Pinpoint the cell where the given text exists, returning its [X, Y] midpoint coordinate. 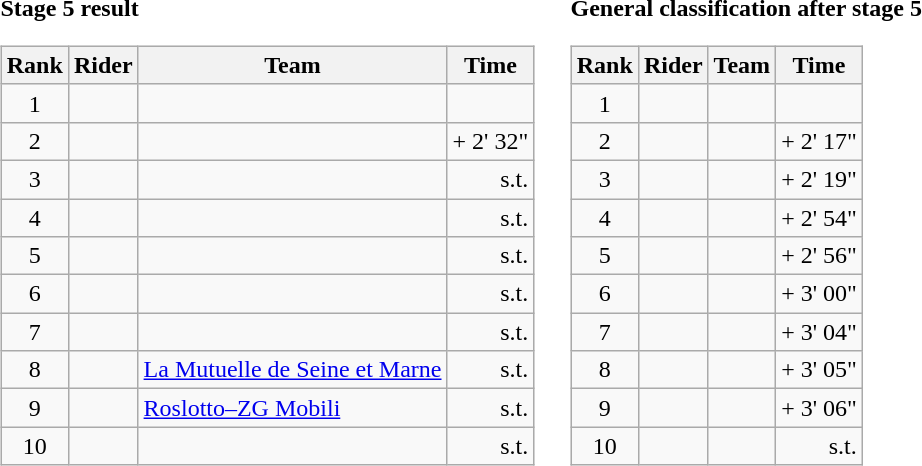
+ 2' 32" [490, 141]
+ 3' 04" [820, 332]
+ 2' 54" [820, 217]
+ 2' 56" [820, 256]
+ 2' 17" [820, 141]
Roslotto–ZG Mobili [292, 408]
+ 2' 19" [820, 179]
La Mutuelle de Seine et Marne [292, 370]
+ 3' 00" [820, 294]
+ 3' 06" [820, 408]
+ 3' 05" [820, 370]
